Detect which cell encompasses the target text, then output its [x, y] center coordinate. 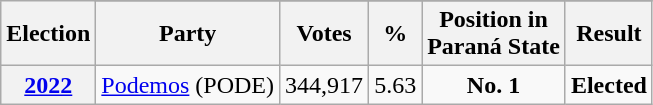
Podemos (PODE) [188, 85]
Party [188, 34]
No. 1 [494, 85]
Result [608, 34]
% [396, 34]
Position in Paraná State [494, 34]
2022 [48, 85]
344,917 [324, 85]
Election [48, 34]
5.63 [396, 85]
Votes [324, 34]
Elected [608, 85]
